Return (x, y) of the center of cell containing provided text 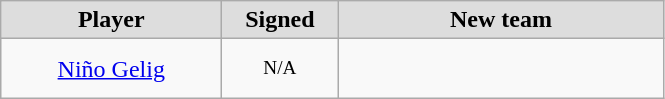
Signed (280, 20)
Player (112, 20)
New team (501, 20)
N/A (280, 69)
Niño Gelig (112, 69)
